Identify which cell holds the provided text, then report its [X, Y] central coordinate. 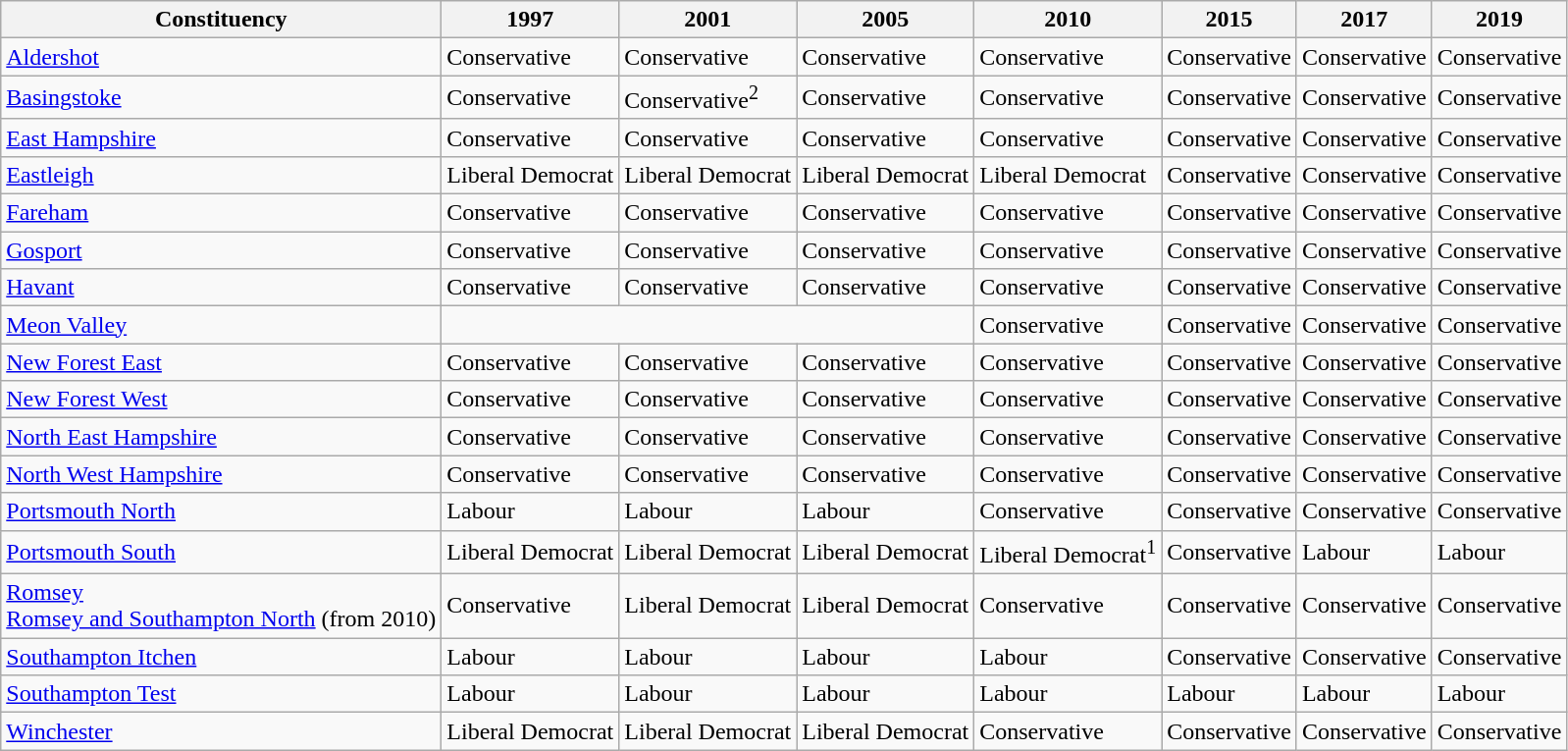
New Forest West [222, 400]
RomseyRomsey and Southampton North (from 2010) [222, 607]
Southampton Itchen [222, 657]
North East Hampshire [222, 437]
2017 [1364, 20]
Southampton Test [222, 694]
North West Hampshire [222, 474]
Fareham [222, 213]
Meon Valley [222, 325]
Portsmouth North [222, 511]
Constituency [222, 20]
2001 [708, 20]
Gosport [222, 250]
1997 [530, 20]
Winchester [222, 731]
2015 [1229, 20]
Havant [222, 288]
East Hampshire [222, 137]
Liberal Democrat1 [1068, 552]
2005 [885, 20]
Aldershot [222, 57]
Eastleigh [222, 175]
2010 [1068, 20]
Portsmouth South [222, 552]
2019 [1499, 20]
Conservative2 [708, 98]
New Forest East [222, 362]
Basingstoke [222, 98]
